Detect which cell encompasses the target text, then output its [X, Y] center coordinate. 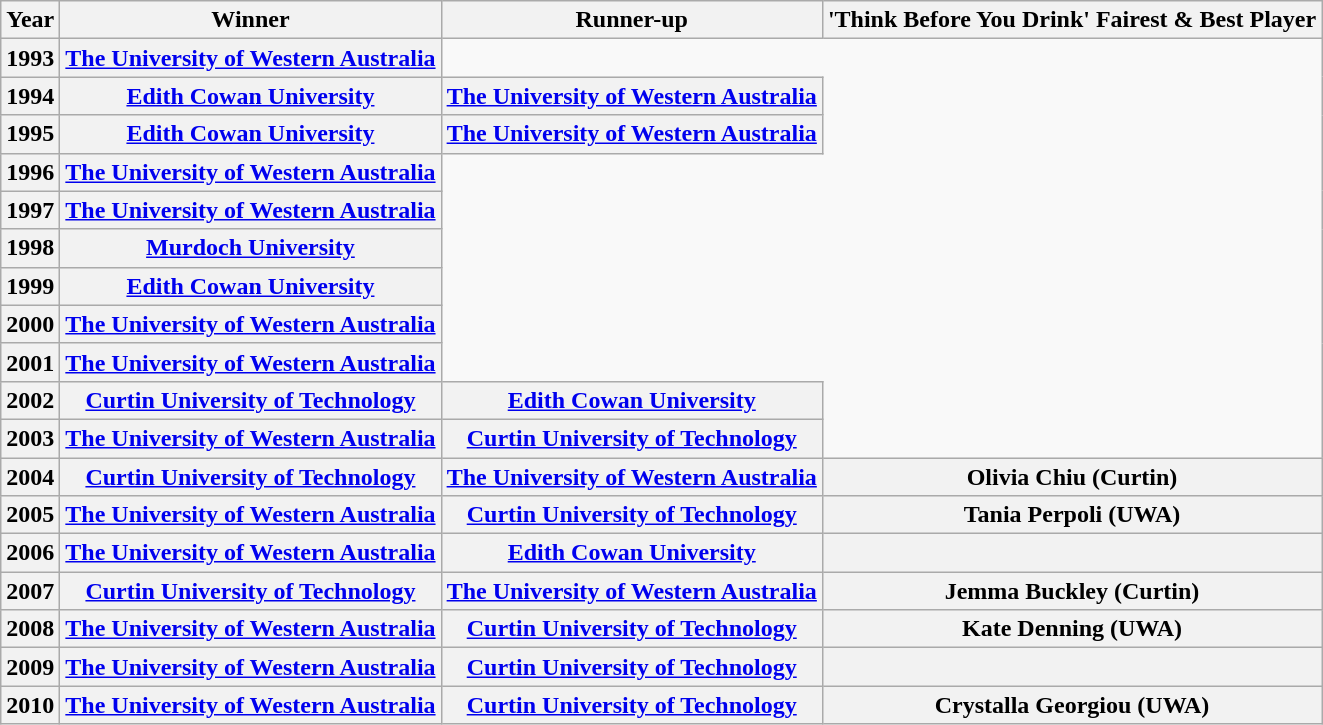
2000 [30, 324]
1997 [30, 210]
'Think Before You Drink' Fairest & Best Player [1072, 20]
1993 [30, 58]
1996 [30, 172]
1995 [30, 134]
Crystalla Georgiou (UWA) [1072, 705]
2002 [30, 400]
1999 [30, 286]
1998 [30, 248]
Jemma Buckley (Curtin) [1072, 591]
1994 [30, 96]
2007 [30, 591]
2009 [30, 667]
2004 [30, 477]
2005 [30, 515]
Kate Denning (UWA) [1072, 629]
Winner [250, 20]
2001 [30, 362]
2003 [30, 438]
Murdoch University [250, 248]
2008 [30, 629]
Runner-up [632, 20]
2006 [30, 553]
2010 [30, 705]
Tania Perpoli (UWA) [1072, 515]
Year [30, 20]
Olivia Chiu (Curtin) [1072, 477]
